Scan for the cell matching the given text and deliver its (x, y) coordinate at center. 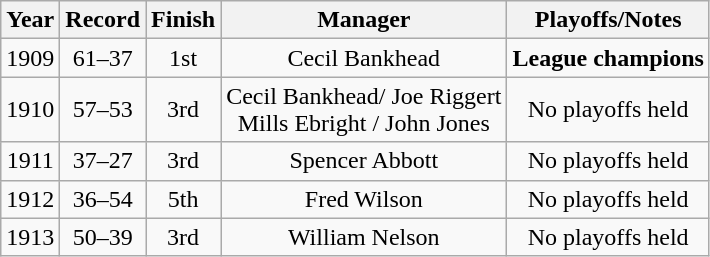
5th (184, 199)
Cecil Bankhead/ Joe Riggert Mills Ebright / John Jones (364, 110)
Finish (184, 20)
50–39 (103, 237)
1911 (30, 161)
1st (184, 58)
Manager (364, 20)
1912 (30, 199)
36–54 (103, 199)
Spencer Abbott (364, 161)
Fred Wilson (364, 199)
37–27 (103, 161)
61–37 (103, 58)
1913 (30, 237)
1909 (30, 58)
57–53 (103, 110)
League champions (608, 58)
Playoffs/Notes (608, 20)
1910 (30, 110)
William Nelson (364, 237)
Cecil Bankhead (364, 58)
Year (30, 20)
Record (103, 20)
